Output the [X, Y] coordinate of the center of the cell containing the given text.  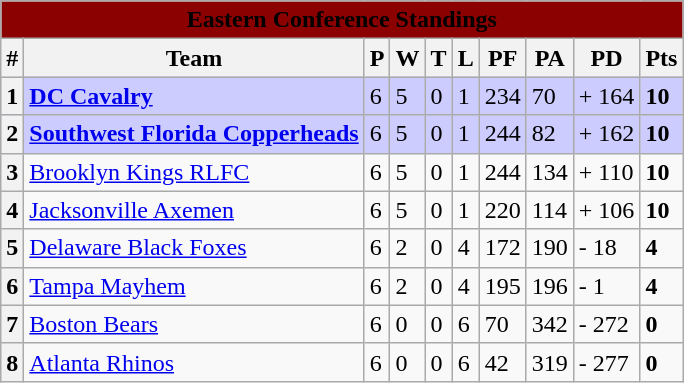
L [466, 58]
Boston Bears [194, 324]
+ 164 [606, 96]
42 [502, 362]
T [438, 58]
W [408, 58]
342 [550, 324]
7 [12, 324]
319 [550, 362]
- 1 [606, 286]
+ 110 [606, 172]
P [377, 58]
+ 162 [606, 134]
3 [12, 172]
220 [502, 210]
114 [550, 210]
Brooklyn Kings RLFC [194, 172]
Delaware Black Foxes [194, 248]
- 272 [606, 324]
196 [550, 286]
PF [502, 58]
- 18 [606, 248]
Team [194, 58]
Eastern Conference Standings [342, 20]
134 [550, 172]
Tampa Mayhem [194, 286]
Southwest Florida Copperheads [194, 134]
82 [550, 134]
234 [502, 96]
Jacksonville Axemen [194, 210]
Atlanta Rhinos [194, 362]
+ 106 [606, 210]
8 [12, 362]
172 [502, 248]
DC Cavalry [194, 96]
# [12, 58]
195 [502, 286]
PA [550, 58]
Pts [662, 58]
PD [606, 58]
- 277 [606, 362]
190 [550, 248]
